Locate the cell with the specified text and output its (X, Y) center coordinate. 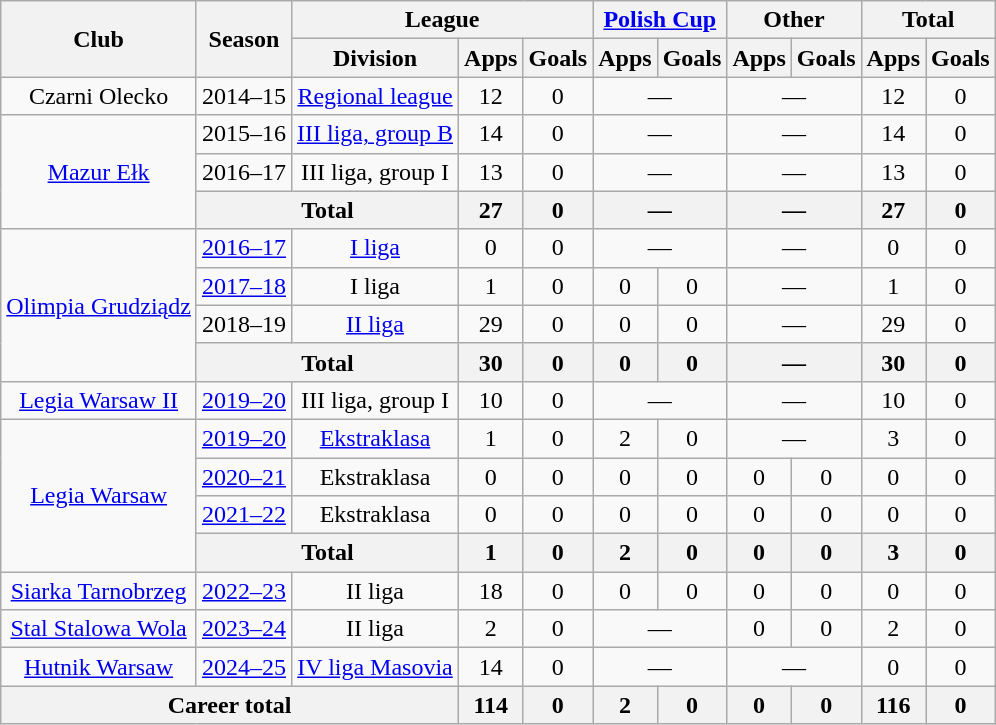
2017–18 (244, 286)
2020–21 (244, 477)
Stal Stalowa Wola (99, 629)
2014–15 (244, 96)
114 (491, 705)
2022–23 (244, 591)
2018–19 (244, 324)
Mazur Ełk (99, 172)
Hutnik Warsaw (99, 667)
IV liga Masovia (374, 667)
Regional league (374, 96)
2023–24 (244, 629)
18 (491, 591)
III liga, group B (374, 134)
116 (893, 705)
2021–22 (244, 515)
Siarka Tarnobrzeg (99, 591)
Career total (230, 705)
2015–16 (244, 134)
Czarni Olecko (99, 96)
Legia Warsaw (99, 495)
Olimpia Grudziądz (99, 305)
Division (374, 58)
2024–25 (244, 667)
Club (99, 39)
League (442, 20)
Other (794, 20)
Polish Cup (660, 20)
Season (244, 39)
Legia Warsaw II (99, 400)
